Find where the given text appears and provide that cell's center as (X, Y) coordinate. 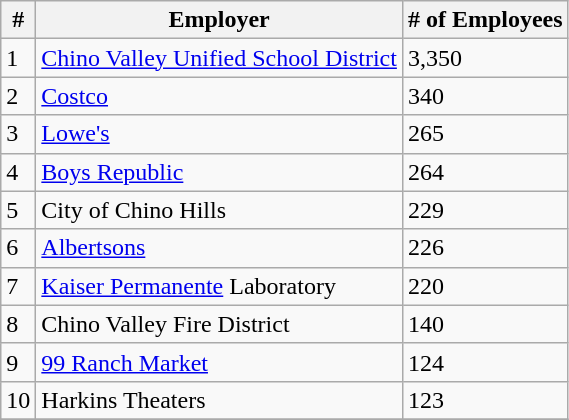
Chino Valley Fire District (220, 324)
Chino Valley Unified School District (220, 58)
264 (485, 172)
1 (18, 58)
7 (18, 286)
8 (18, 324)
Lowe's (220, 134)
226 (485, 248)
99 Ranch Market (220, 362)
10 (18, 400)
2 (18, 96)
340 (485, 96)
Employer (220, 20)
265 (485, 134)
6 (18, 248)
9 (18, 362)
124 (485, 362)
3 (18, 134)
Harkins Theaters (220, 400)
220 (485, 286)
# of Employees (485, 20)
City of Chino Hills (220, 210)
Boys Republic (220, 172)
Costco (220, 96)
4 (18, 172)
140 (485, 324)
Kaiser Permanente Laboratory (220, 286)
123 (485, 400)
5 (18, 210)
# (18, 20)
229 (485, 210)
3,350 (485, 58)
Albertsons (220, 248)
